Locate the cell with the specified text and output its (x, y) center coordinate. 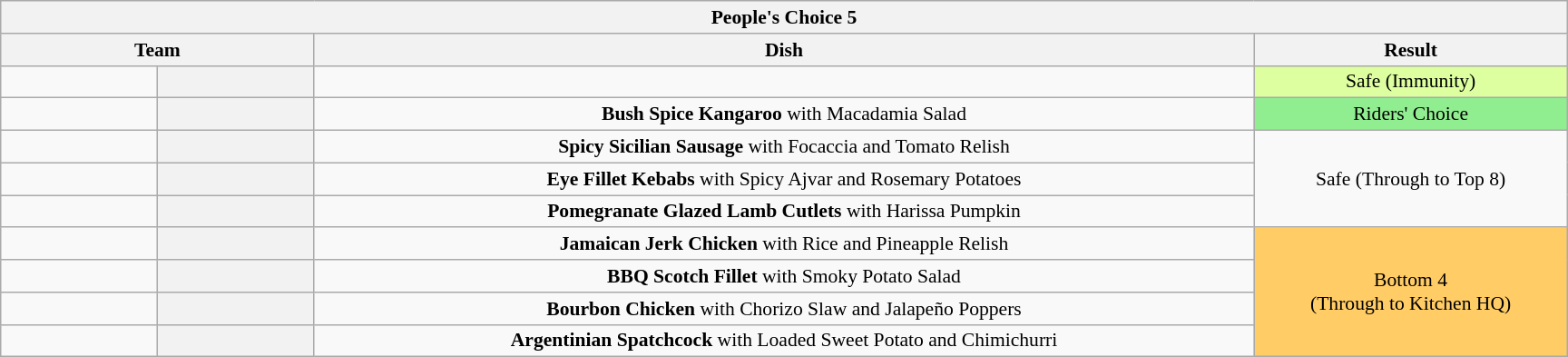
Bottom 4(Through to Kitchen HQ) (1410, 293)
Team (158, 50)
Bush Spice Kangaroo with Macadamia Salad (784, 114)
Result (1410, 50)
Safe (Through to Top 8) (1410, 180)
BBQ Scotch Fillet with Smoky Potato Salad (784, 276)
Pomegranate Glazed Lamb Cutlets with Harissa Pumpkin (784, 212)
Riders' Choice (1410, 114)
Safe (Immunity) (1410, 82)
Eye Fillet Kebabs with Spicy Ajvar and Rosemary Potatoes (784, 179)
Argentinian Spatchcock with Loaded Sweet Potato and Chimichurri (784, 341)
Spicy Sicilian Sausage with Focaccia and Tomato Relish (784, 147)
Bourbon Chicken with Chorizo Slaw and Jalapeño Poppers (784, 309)
People's Choice 5 (784, 17)
Jamaican Jerk Chicken with Rice and Pineapple Relish (784, 244)
Dish (784, 50)
